Output the [x, y] coordinate of the center of the cell containing the given text.  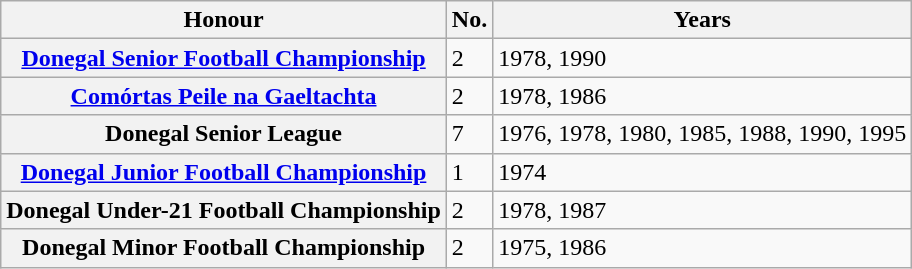
1974 [702, 172]
Donegal Senior Football Championship [224, 58]
Donegal Under-21 Football Championship [224, 210]
1978, 1987 [702, 210]
1 [469, 172]
1978, 1986 [702, 96]
1975, 1986 [702, 248]
Years [702, 20]
Honour [224, 20]
Donegal Junior Football Championship [224, 172]
1976, 1978, 1980, 1985, 1988, 1990, 1995 [702, 134]
1978, 1990 [702, 58]
Donegal Minor Football Championship [224, 248]
7 [469, 134]
Comórtas Peile na Gaeltachta [224, 96]
No. [469, 20]
Donegal Senior League [224, 134]
